Extract the [X, Y] coordinate from the center of the cell holding the provided text.  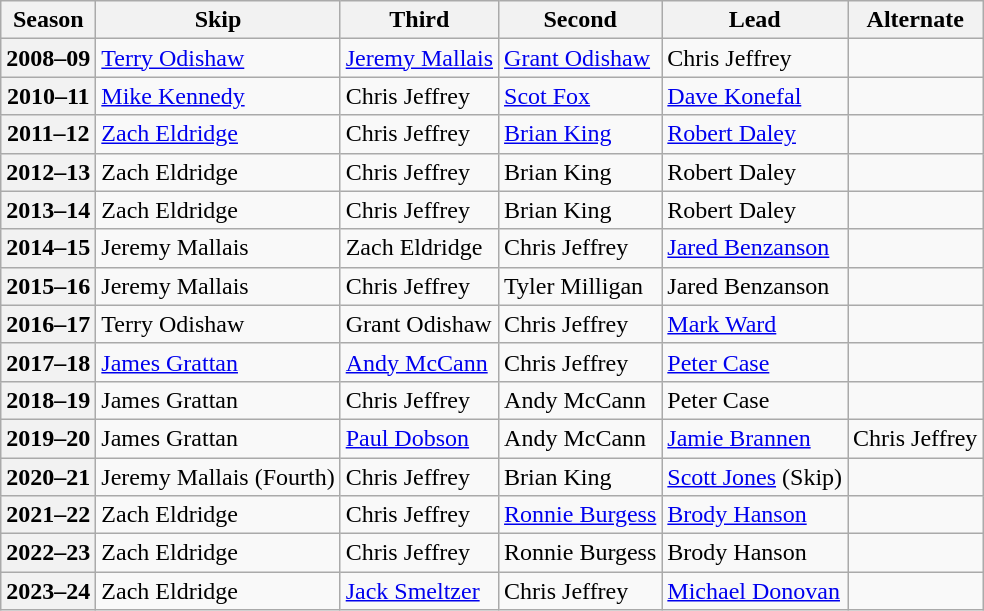
Dave Konefal [755, 96]
2023–24 [48, 591]
Third [419, 20]
Michael Donovan [755, 591]
2008–09 [48, 58]
2022–23 [48, 553]
2017–18 [48, 362]
2020–21 [48, 477]
Lead [755, 20]
Skip [218, 20]
2011–12 [48, 134]
Second [580, 20]
Jamie Brannen [755, 438]
2014–15 [48, 248]
2021–22 [48, 515]
Tyler Milligan [580, 286]
2010–11 [48, 96]
Alternate [916, 20]
2013–14 [48, 210]
2018–19 [48, 400]
Scott Jones (Skip) [755, 477]
Jeremy Mallais (Fourth) [218, 477]
Mark Ward [755, 324]
2015–16 [48, 286]
Paul Dobson [419, 438]
Scot Fox [580, 96]
Jack Smeltzer [419, 591]
2016–17 [48, 324]
Mike Kennedy [218, 96]
2012–13 [48, 172]
2019–20 [48, 438]
Season [48, 20]
